Find where the given text appears and provide that cell's center as (X, Y) coordinate. 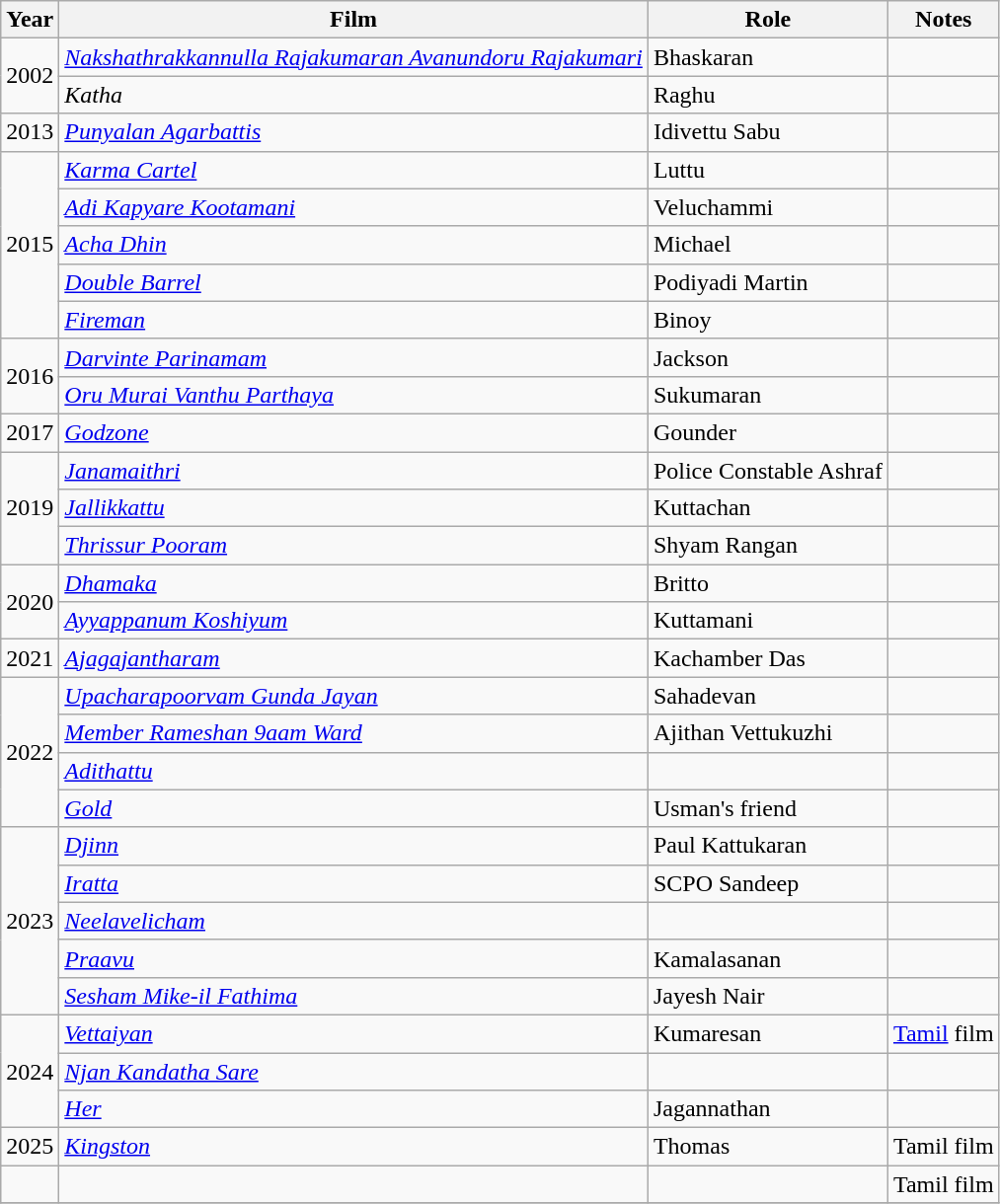
2019 (30, 508)
Karma Cartel (353, 170)
Podiyadi Martin (768, 282)
Michael (768, 245)
Praavu (353, 958)
Kuttachan (768, 508)
2017 (30, 432)
Katha (353, 95)
Gounder (768, 432)
2024 (30, 1071)
Adithattu (353, 771)
Fireman (353, 320)
Gold (353, 808)
Sesham Mike-il Fathima (353, 996)
Double Barrel (353, 282)
Oru Murai Vanthu Parthaya (353, 395)
Jagannathan (768, 1109)
Police Constable Ashraf (768, 471)
Kumaresan (768, 1033)
Upacharapoorvam Gunda Jayan (353, 696)
Ayyappanum Koshiyum (353, 621)
Jallikkattu (353, 508)
Jayesh Nair (768, 996)
Role (768, 20)
Neelavelicham (353, 921)
Acha Dhin (353, 245)
Kingston (353, 1147)
2013 (30, 132)
SCPO Sandeep (768, 883)
2016 (30, 376)
Usman's friend (768, 808)
Darvinte Parinamam (353, 357)
Britto (768, 583)
Her (353, 1109)
Thrissur Pooram (353, 546)
Sahadevan (768, 696)
Kuttamani (768, 621)
Thomas (768, 1147)
Ajagajantharam (353, 658)
2015 (30, 245)
Notes (944, 20)
Adi Kapyare Kootamani (353, 207)
Veluchammi (768, 207)
Vettaiyan (353, 1033)
Shyam Rangan (768, 546)
Kamalasanan (768, 958)
Nakshathrakkannulla Rajakumaran Avanundoru Rajakumari (353, 57)
Bhaskaran (768, 57)
2021 (30, 658)
Njan Kandatha Sare (353, 1071)
Idivettu Sabu (768, 132)
Dhamaka (353, 583)
Jackson (768, 357)
Year (30, 20)
Djinn (353, 846)
Member Rameshan 9aam Ward (353, 733)
Punyalan Agarbattis (353, 132)
Film (353, 20)
Godzone (353, 432)
Iratta (353, 883)
Ajithan Vettukuzhi (768, 733)
Sukumaran (768, 395)
2002 (30, 76)
2025 (30, 1147)
Luttu (768, 170)
Binoy (768, 320)
Janamaithri (353, 471)
2020 (30, 602)
2022 (30, 752)
Paul Kattukaran (768, 846)
Raghu (768, 95)
Kachamber Das (768, 658)
2023 (30, 921)
